Output the (x, y) coordinate of the center of the cell containing the given text.  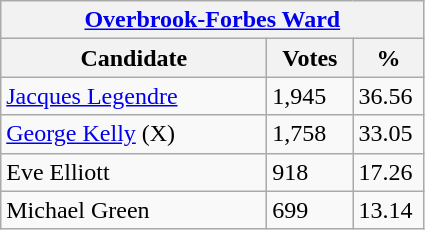
17.26 (388, 172)
Jacques Legendre (134, 96)
George Kelly (X) (134, 134)
33.05 (388, 134)
918 (310, 172)
1,758 (310, 134)
Candidate (134, 58)
Michael Green (134, 210)
36.56 (388, 96)
Votes (310, 58)
699 (310, 210)
% (388, 58)
Overbrook-Forbes Ward (212, 20)
1,945 (310, 96)
Eve Elliott (134, 172)
13.14 (388, 210)
